Determine the (x, y) coordinate at the center of the cell enclosing the given text.  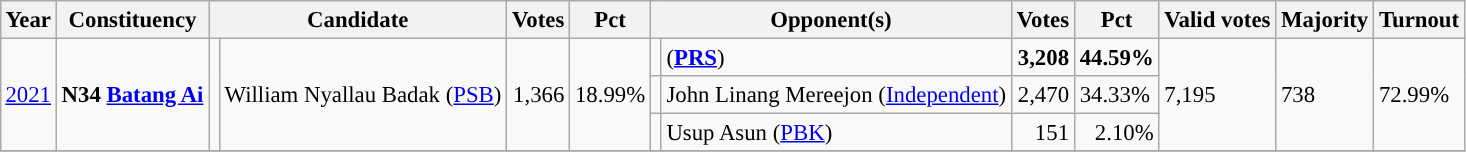
Usup Asun (PBK) (836, 133)
Turnout (1420, 20)
N34 Batang Ai (132, 94)
Majority (1325, 20)
John Linang Mereejon (Independent) (836, 95)
2.10% (1116, 133)
151 (1042, 133)
1,366 (538, 94)
44.59% (1116, 57)
3,208 (1042, 57)
2,470 (1042, 95)
34.33% (1116, 95)
William Nyallau Badak (PSB) (362, 94)
2021 (28, 94)
Candidate (358, 20)
Valid votes (1218, 20)
738 (1325, 94)
Year (28, 20)
Constituency (132, 20)
72.99% (1420, 94)
7,195 (1218, 94)
18.99% (610, 94)
(PRS) (836, 57)
Opponent(s) (830, 20)
